For the text-containing cell, return its midpoint in (x, y) coordinate format. 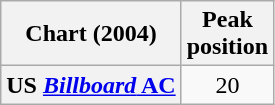
Chart (2004) (91, 34)
US Billboard AC (91, 85)
Peakposition (227, 34)
20 (227, 85)
